Find where the given text appears and provide that cell's center as [x, y] coordinate. 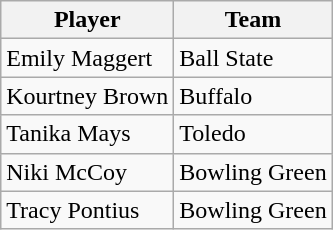
Niki McCoy [88, 172]
Buffalo [253, 96]
Tanika Mays [88, 134]
Toledo [253, 134]
Kourtney Brown [88, 96]
Player [88, 20]
Tracy Pontius [88, 210]
Emily Maggert [88, 58]
Team [253, 20]
Ball State [253, 58]
